Scan for the cell matching the given text and deliver its (x, y) coordinate at center. 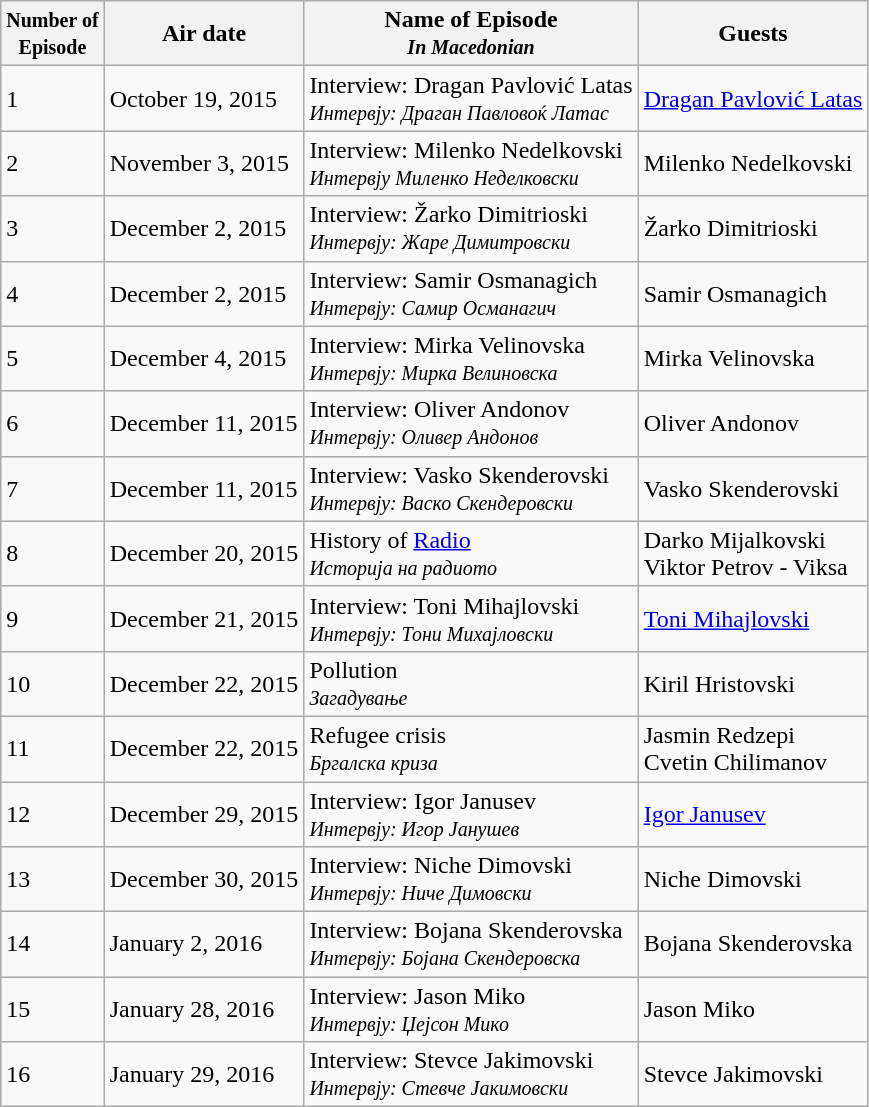
9 (52, 618)
Igor Janusev (753, 814)
December 29, 2015 (204, 814)
Žarko Dimitrioski (753, 228)
1 (52, 98)
5 (52, 358)
Vasko Skenderovski (753, 488)
2 (52, 164)
14 (52, 944)
Guests (753, 34)
Niche Dimovski (753, 880)
16 (52, 1074)
Interview: Stevce Jakimovski Интервју: Стевче Јакимовски (471, 1074)
Number of Episode (52, 34)
Air date (204, 34)
History of Radio Историја на радиото (471, 554)
Interview: Toni Mihajlovski Интервју: Тони Михајловски (471, 618)
November 3, 2015 (204, 164)
8 (52, 554)
Dragan Pavlović Latas (753, 98)
January 2, 2016 (204, 944)
October 19, 2015 (204, 98)
15 (52, 1010)
Oliver Andonov (753, 424)
Interview: Dragan Pavlović Latas Интервју: Драган Павловоќ Латас (471, 98)
December 30, 2015 (204, 880)
13 (52, 880)
Bojana Skenderovska (753, 944)
Interview: Milenko Nedelkovski Интервју Миленко Неделковски (471, 164)
12 (52, 814)
Jasmin Redzepi Cvetin Chilimanov (753, 748)
6 (52, 424)
Interview: Niche Dimovski Интервју: Ниче Димовски (471, 880)
Interview: Vasko Skenderovski Интервју: Васко Скендеровски (471, 488)
Interview: Oliver Andonov Интервју: Оливер Андонов (471, 424)
Milenko Nedelkovski (753, 164)
7 (52, 488)
4 (52, 294)
Jason Miko (753, 1010)
Interview: Bojana Skenderovska Интервју: Бојана Скендеровска (471, 944)
Kiril Hristovski (753, 684)
Interview: Igor Janusev Интервју: Игор Јанушев (471, 814)
Interview: Mirka Velinovska Интервју: Мирка Велиновска (471, 358)
Interview: Žarko Dimitrioski Интервју: Жаре Димитровски (471, 228)
December 4, 2015 (204, 358)
Samir Osmanagich (753, 294)
Mirka Velinovska (753, 358)
December 21, 2015 (204, 618)
Toni Mihajlovski (753, 618)
Name of Episode In Macedonian (471, 34)
Refugee crisis Бргалска криза (471, 748)
Interview: Jason Miko Интервју: Џејсон Мико (471, 1010)
3 (52, 228)
January 28, 2016 (204, 1010)
January 29, 2016 (204, 1074)
10 (52, 684)
Darko Mijalkovski Viktor Petrov - Viksa (753, 554)
December 20, 2015 (204, 554)
Stevce Jakimovski (753, 1074)
Interview: Samir Osmanagich Интервју: Самир Османагич (471, 294)
11 (52, 748)
Pollution Загадување (471, 684)
